Identify which cell holds the provided text, then report its (X, Y) central coordinate. 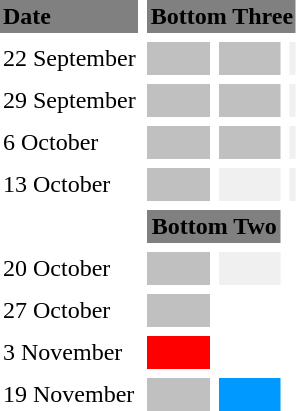
13 October (70, 184)
Bottom Three (222, 16)
20 October (70, 268)
19 November (70, 394)
6 October (70, 142)
22 September (70, 58)
Bottom Two (214, 226)
3 November (70, 352)
29 September (70, 100)
Date (70, 16)
27 October (70, 310)
